Return (x, y) of the center of cell containing provided text 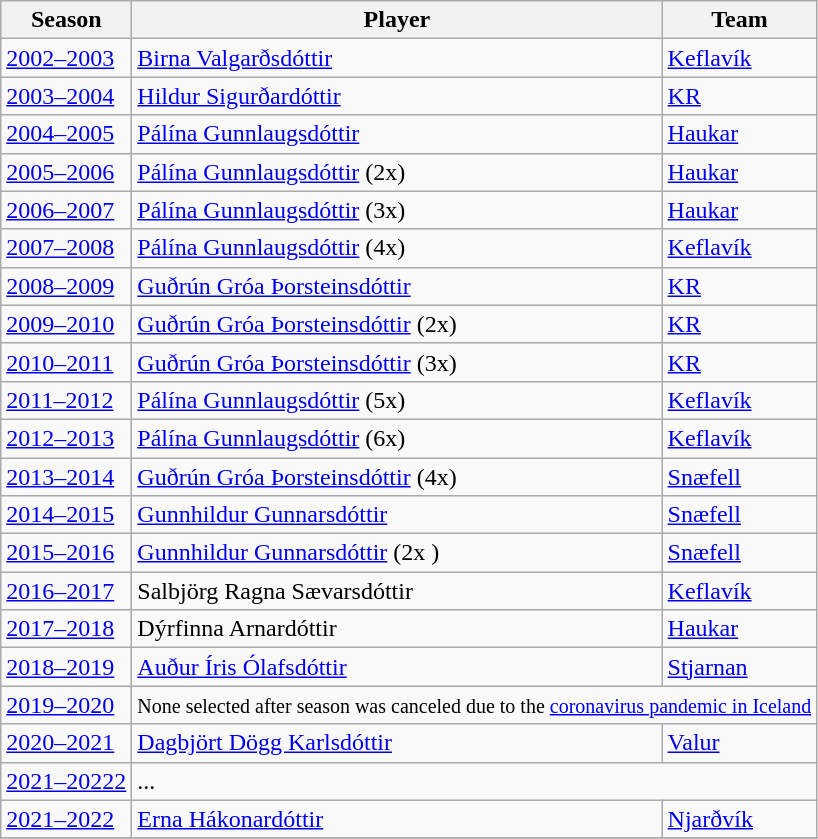
Guðrún Gróa Þorsteinsdóttir (2x) (397, 324)
Pálína Gunnlaugsdóttir (6x) (397, 438)
2016–2017 (66, 591)
2013–2014 (66, 477)
Salbjörg Ragna Sævarsdóttir (397, 591)
2009–2010 (66, 324)
Dýrfinna Arnardóttir (397, 629)
Player (397, 20)
2014–2015 (66, 515)
Season (66, 20)
2004–2005 (66, 134)
2021–2022 (66, 819)
2007–2008 (66, 248)
Pálína Gunnlaugsdóttir (3x) (397, 210)
2015–2016 (66, 553)
2002–2003 (66, 58)
Birna Valgarðsdóttir (397, 58)
Stjarnan (740, 667)
Gunnhildur Gunnarsdóttir (2x ) (397, 553)
Dagbjört Dögg Karlsdóttir (397, 743)
2012–2013 (66, 438)
2017–2018 (66, 629)
2019–2020 (66, 705)
2018–2019 (66, 667)
Erna Hákonardóttir (397, 819)
2003–2004 (66, 96)
Pálína Gunnlaugsdóttir (397, 134)
2006–2007 (66, 210)
Guðrún Gróa Þorsteinsdóttir (4x) (397, 477)
None selected after season was canceled due to the coronavirus pandemic in Iceland (474, 705)
Njarðvík (740, 819)
2008–2009 (66, 286)
Guðrún Gróa Þorsteinsdóttir (3x) (397, 362)
Auður Íris Ólafsdóttir (397, 667)
Pálína Gunnlaugsdóttir (2x) (397, 172)
Pálína Gunnlaugsdóttir (5x) (397, 400)
2020–2021 (66, 743)
2005–2006 (66, 172)
2011–2012 (66, 400)
2021–20222 (66, 781)
Guðrún Gróa Þorsteinsdóttir (397, 286)
Pálína Gunnlaugsdóttir (4x) (397, 248)
Team (740, 20)
... (474, 781)
Hildur Sigurðardóttir (397, 96)
2010–2011 (66, 362)
Valur (740, 743)
Gunnhildur Gunnarsdóttir (397, 515)
